Search for the cell housing the specified text and yield its [x, y] center coordinate. 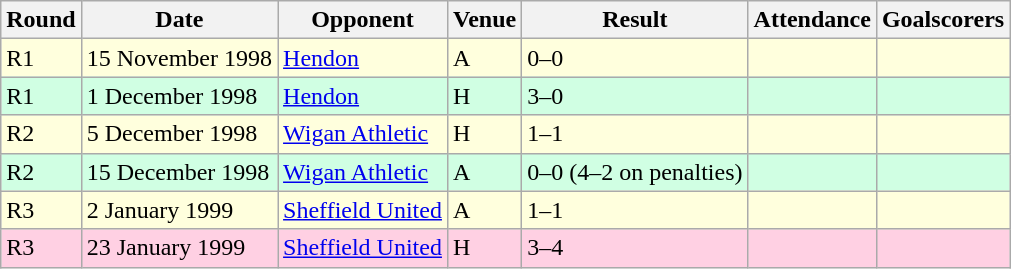
Round [41, 20]
Goalscorers [942, 20]
23 January 1999 [179, 248]
3–4 [635, 248]
Venue [484, 20]
Result [635, 20]
Attendance [812, 20]
5 December 1998 [179, 134]
0–0 (4–2 on penalties) [635, 172]
15 November 1998 [179, 58]
Date [179, 20]
15 December 1998 [179, 172]
1 December 1998 [179, 96]
Opponent [363, 20]
2 January 1999 [179, 210]
0–0 [635, 58]
3–0 [635, 96]
